Locate the cell with the specified text and output its [X, Y] center coordinate. 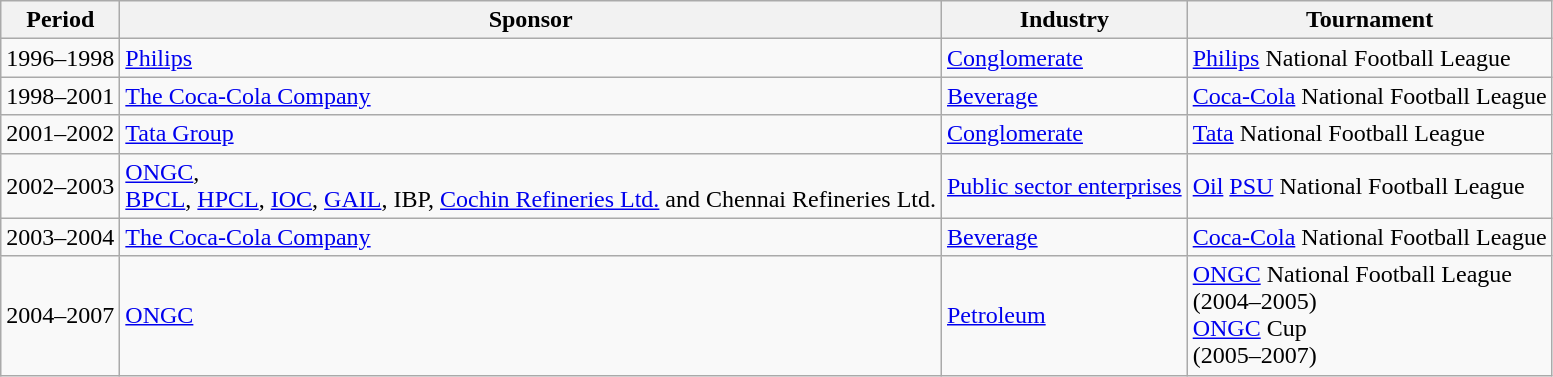
Petroleum [1064, 316]
ONGC [531, 316]
Tournament [1370, 20]
Period [60, 20]
Tata National Football League [1370, 134]
ONGC,BPCL, HPCL, IOC, GAIL, IBP, Cochin Refineries Ltd. and Chennai Refineries Ltd. [531, 186]
Tata Group [531, 134]
1996–1998 [60, 58]
Oil PSU National Football League [1370, 186]
Philips [531, 58]
2001–2002 [60, 134]
ONGC National Football League(2004–2005)ONGC Cup(2005–2007) [1370, 316]
Public sector enterprises [1064, 186]
Industry [1064, 20]
2003–2004 [60, 237]
2002–2003 [60, 186]
1998–2001 [60, 96]
2004–2007 [60, 316]
Sponsor [531, 20]
Philips National Football League [1370, 58]
